Return (x, y) of the center of cell containing provided text 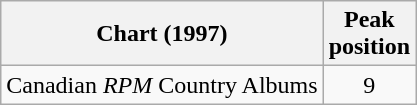
Peakposition (369, 34)
Canadian RPM Country Albums (162, 85)
Chart (1997) (162, 34)
9 (369, 85)
